Locate the cell with the specified text and output its [X, Y] center coordinate. 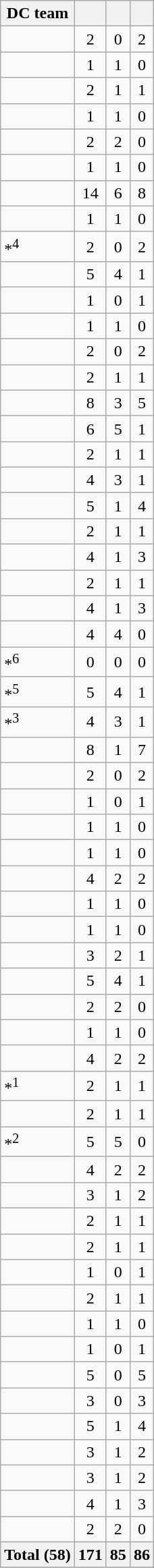
Total (58) [38, 1555]
7 [142, 750]
*6 [38, 663]
*5 [38, 692]
14 [91, 193]
*2 [38, 1142]
*3 [38, 722]
85 [118, 1555]
DC team [38, 13]
*4 [38, 247]
86 [142, 1555]
*1 [38, 1086]
171 [91, 1555]
